Provide the [X, Y] coordinate of the cell's center where the given text is located.  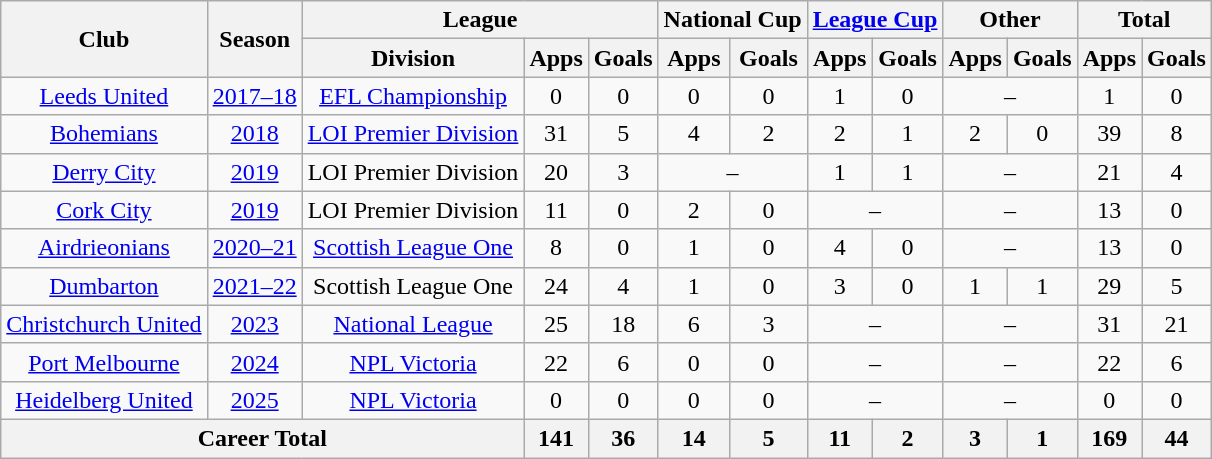
Dumbarton [104, 286]
169 [1109, 438]
EFL Championship [413, 96]
Cork City [104, 210]
2018 [254, 134]
League [480, 20]
2025 [254, 400]
36 [623, 438]
14 [694, 438]
2021–22 [254, 286]
Port Melbourne [104, 362]
29 [1109, 286]
25 [556, 324]
24 [556, 286]
Division [413, 58]
Other [1010, 20]
National Cup [732, 20]
Club [104, 39]
National League [413, 324]
Airdrieonians [104, 248]
2020–21 [254, 248]
39 [1109, 134]
Bohemians [104, 134]
Christchurch United [104, 324]
Heidelberg United [104, 400]
Leeds United [104, 96]
2024 [254, 362]
Total [1144, 20]
141 [556, 438]
2017–18 [254, 96]
2023 [254, 324]
18 [623, 324]
Derry City [104, 172]
Career Total [262, 438]
Season [254, 39]
44 [1177, 438]
20 [556, 172]
League Cup [875, 20]
